Scan for the cell matching the given text and deliver its (X, Y) coordinate at center. 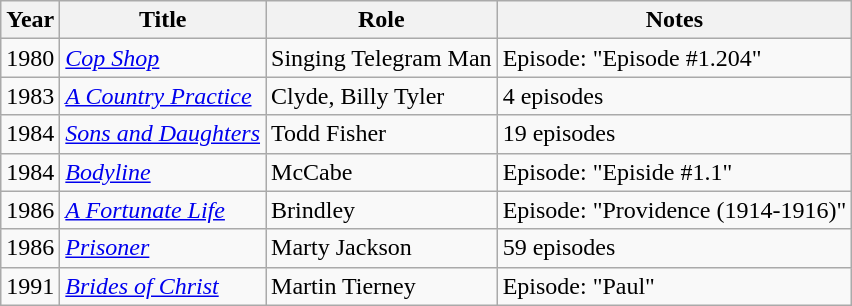
A Fortunate Life (163, 210)
Title (163, 20)
1980 (30, 58)
Notes (674, 20)
1991 (30, 286)
Clyde, Billy Tyler (382, 96)
Episode: "Episide #1.1" (674, 172)
Cop Shop (163, 58)
59 episodes (674, 248)
Brides of Christ (163, 286)
Year (30, 20)
19 episodes (674, 134)
Bodyline (163, 172)
Role (382, 20)
Episode: "Paul" (674, 286)
A Country Practice (163, 96)
Episode: "Providence (1914-1916)" (674, 210)
1983 (30, 96)
Sons and Daughters (163, 134)
Brindley (382, 210)
Todd Fisher (382, 134)
Singing Telegram Man (382, 58)
Prisoner (163, 248)
Marty Jackson (382, 248)
Martin Tierney (382, 286)
4 episodes (674, 96)
McCabe (382, 172)
Episode: "Episode #1.204" (674, 58)
